Extract the [X, Y] coordinate from the center of the cell holding the provided text.  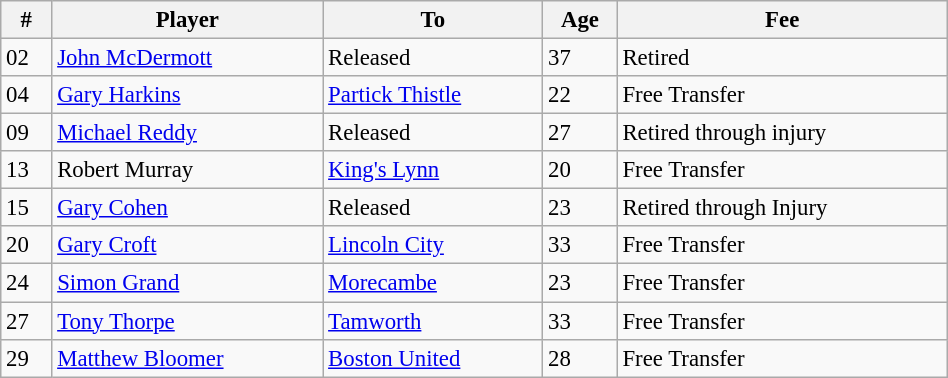
Gary Croft [188, 245]
13 [26, 170]
To [433, 20]
Retired through Injury [782, 208]
John McDermott [188, 58]
Gary Cohen [188, 208]
24 [26, 283]
Simon Grand [188, 283]
22 [580, 95]
Michael Reddy [188, 133]
Boston United [433, 358]
09 [26, 133]
Age [580, 20]
Partick Thistle [433, 95]
Retired [782, 58]
Matthew Bloomer [188, 358]
# [26, 20]
29 [26, 358]
15 [26, 208]
02 [26, 58]
Robert Murray [188, 170]
28 [580, 358]
Tamworth [433, 321]
Player [188, 20]
Retired through injury [782, 133]
King's Lynn [433, 170]
Fee [782, 20]
Tony Thorpe [188, 321]
37 [580, 58]
Morecambe [433, 283]
04 [26, 95]
Lincoln City [433, 245]
Gary Harkins [188, 95]
